Detect which cell encompasses the target text, then output its [x, y] center coordinate. 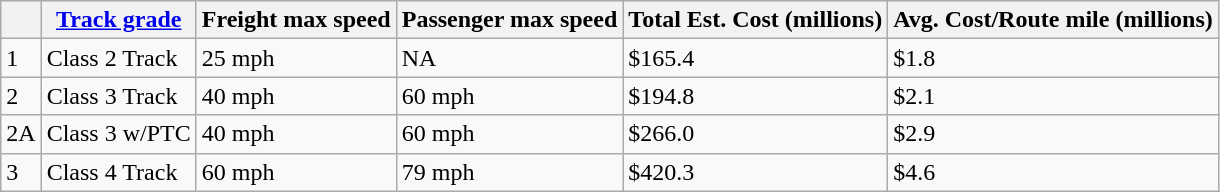
25 mph [296, 58]
Class 3 w/PTC [118, 134]
Total Est. Cost (millions) [756, 20]
$420.3 [756, 172]
Track grade [118, 20]
NA [510, 58]
$266.0 [756, 134]
2 [21, 96]
Class 3 Track [118, 96]
$1.8 [1054, 58]
2A [21, 134]
Avg. Cost/Route mile (millions) [1054, 20]
$2.1 [1054, 96]
$4.6 [1054, 172]
79 mph [510, 172]
Freight max speed [296, 20]
$165.4 [756, 58]
Class 4 Track [118, 172]
$2.9 [1054, 134]
Passenger max speed [510, 20]
3 [21, 172]
Class 2 Track [118, 58]
$194.8 [756, 96]
1 [21, 58]
